Extract the (x, y) coordinate from the center of the cell holding the provided text.  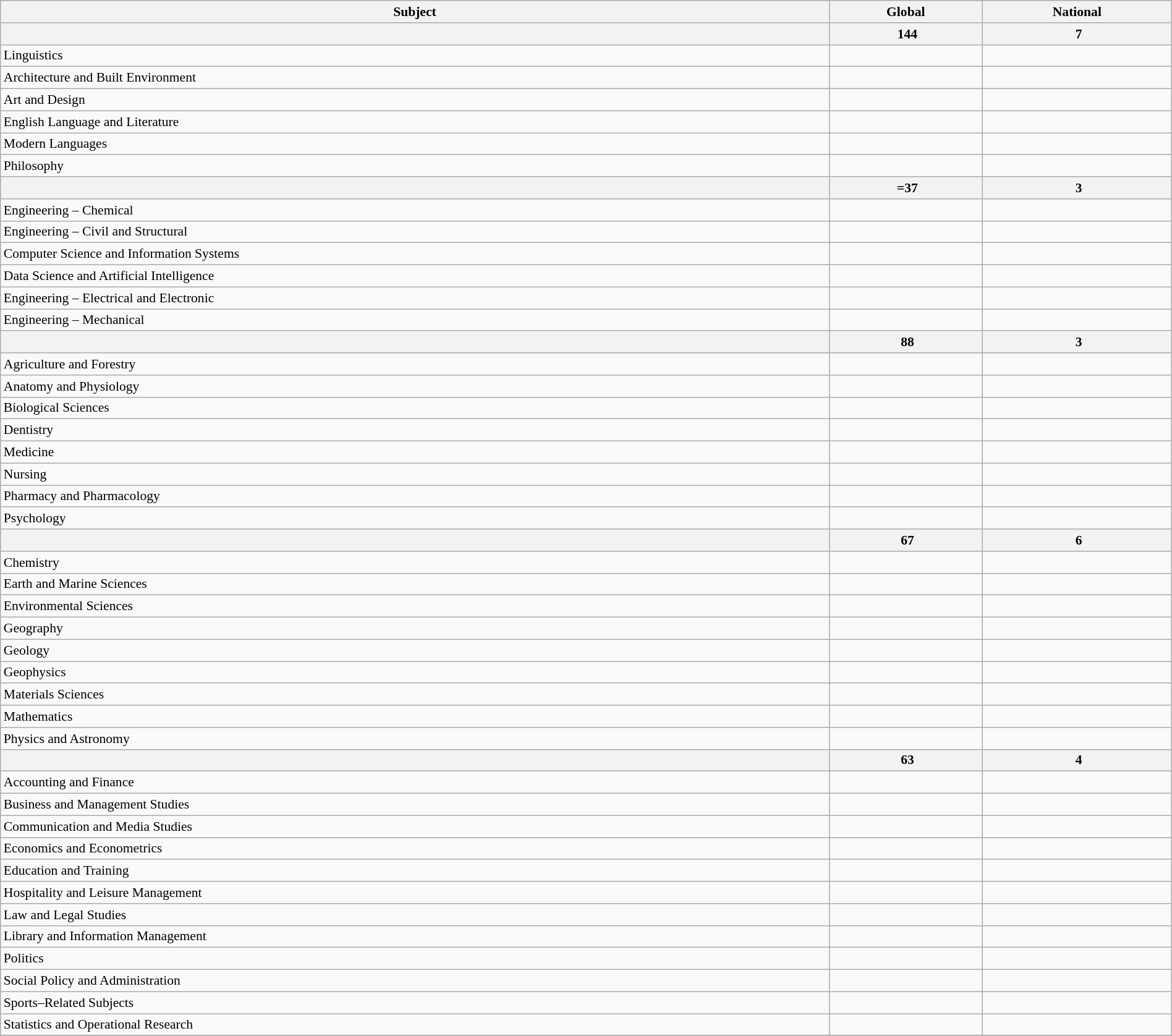
Architecture and Built Environment (415, 78)
Biological Sciences (415, 408)
Earth and Marine Sciences (415, 584)
Geophysics (415, 673)
Communication and Media Studies (415, 826)
Philosophy (415, 166)
Physics and Astronomy (415, 739)
=37 (906, 188)
English Language and Literature (415, 122)
Dentistry (415, 430)
Medicine (415, 452)
Geography (415, 629)
Materials Sciences (415, 695)
Pharmacy and Pharmacology (415, 496)
Statistics and Operational Research (415, 1025)
Law and Legal Studies (415, 915)
7 (1077, 34)
Engineering – Mechanical (415, 320)
Engineering – Civil and Structural (415, 232)
Politics (415, 959)
Accounting and Finance (415, 783)
Sports–Related Subjects (415, 1003)
144 (906, 34)
Geology (415, 650)
67 (906, 540)
Business and Management Studies (415, 805)
Computer Science and Information Systems (415, 254)
Engineering – Chemical (415, 210)
Economics and Econometrics (415, 849)
Library and Information Management (415, 936)
Linguistics (415, 56)
Psychology (415, 519)
National (1077, 12)
63 (906, 760)
6 (1077, 540)
Hospitality and Leisure Management (415, 893)
Mathematics (415, 716)
4 (1077, 760)
Modern Languages (415, 144)
Social Policy and Administration (415, 981)
Art and Design (415, 100)
Environmental Sciences (415, 606)
Nursing (415, 474)
Anatomy and Physiology (415, 386)
Data Science and Artificial Intelligence (415, 276)
Engineering – Electrical and Electronic (415, 298)
Global (906, 12)
Education and Training (415, 871)
Agriculture and Forestry (415, 364)
Subject (415, 12)
88 (906, 342)
Chemistry (415, 563)
